Pinpoint the cell where the given text exists, returning its (x, y) midpoint coordinate. 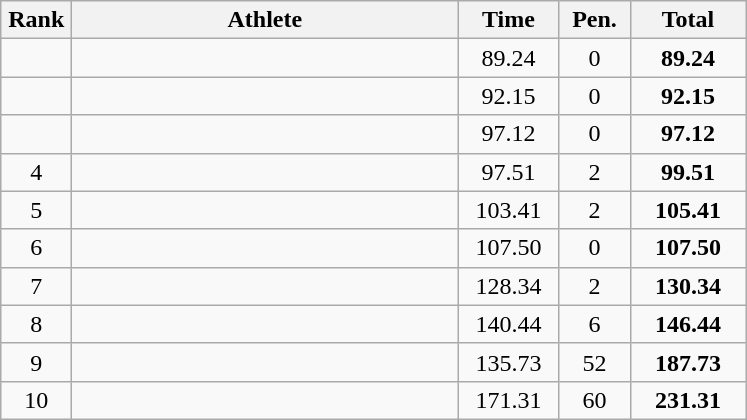
146.44 (688, 324)
7 (36, 286)
8 (36, 324)
Athlete (265, 20)
187.73 (688, 362)
105.41 (688, 210)
140.44 (508, 324)
4 (36, 172)
231.31 (688, 400)
171.31 (508, 400)
10 (36, 400)
5 (36, 210)
103.41 (508, 210)
128.34 (508, 286)
9 (36, 362)
135.73 (508, 362)
Total (688, 20)
130.34 (688, 286)
Rank (36, 20)
Pen. (594, 20)
99.51 (688, 172)
97.51 (508, 172)
52 (594, 362)
Time (508, 20)
60 (594, 400)
